Scan for the cell matching the given text and deliver its (x, y) coordinate at center. 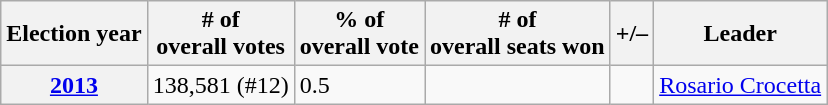
# ofoverall seats won (518, 34)
2013 (74, 85)
# ofoverall votes (220, 34)
% ofoverall vote (359, 34)
Election year (74, 34)
138,581 (#12) (220, 85)
Leader (740, 34)
+/– (632, 34)
Rosario Crocetta (740, 85)
0.5 (359, 85)
